Return the [X, Y] coordinate for the center point of the cell that contains the specified text.  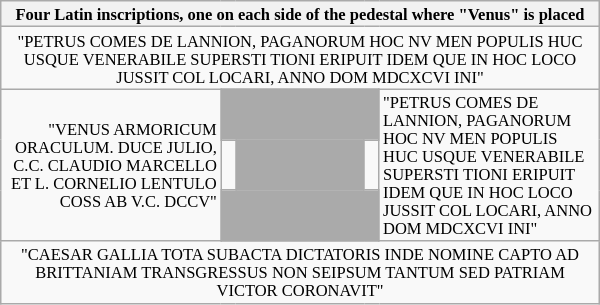
"VENUS ARMORICUM ORACULUM. DUCE JULIO, C.C. CLAUDIO MARCELLO ET L. CORNELIO LENTULO COSS AB V.C. DCCV" [111, 165]
"CAESAR GALLIA TOTA SUBACTA DICTATORIS INDE NOMINE CAPTO AD BRITTANIAM TRANSGRESSUS NON SEIPSUM TANTUM SED PATRIAM VICTOR CORONAVIT" [300, 272]
Four Latin inscriptions, one on each side of the pedestal where "Venus" is placed [300, 14]
